Capture the cell that displays the provided text and extract its [X, Y] central coordinate. 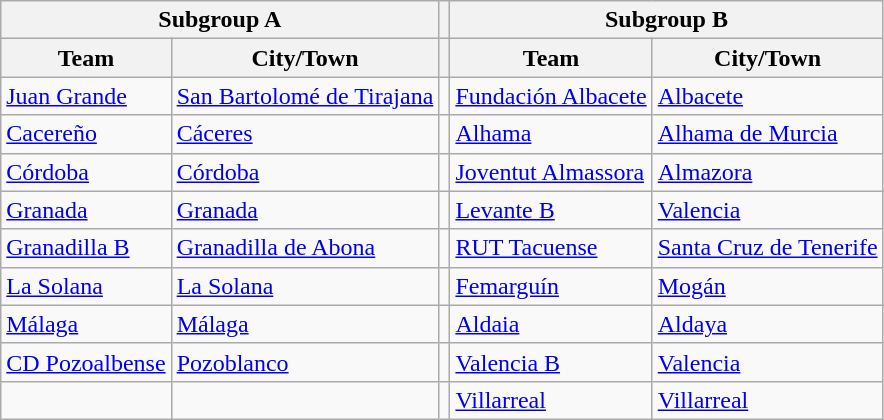
Santa Cruz de Tenerife [768, 248]
Femarguín [551, 286]
Aldaia [551, 324]
Alhama de Murcia [768, 134]
Cacereño [86, 134]
Mogán [768, 286]
Granadilla B [86, 248]
Joventut Almassora [551, 172]
Pozoblanco [305, 362]
Granadilla de Abona [305, 248]
Cáceres [305, 134]
RUT Tacuense [551, 248]
Alhama [551, 134]
Aldaya [768, 324]
Almazora [768, 172]
San Bartolomé de Tirajana [305, 96]
Albacete [768, 96]
Subgroup B [666, 20]
Valencia B [551, 362]
CD Pozoalbense [86, 362]
Fundación Albacete [551, 96]
Juan Grande [86, 96]
Levante B [551, 210]
Subgroup A [220, 20]
